Provide the [x, y] coordinate of the cell's center where the given text is located.  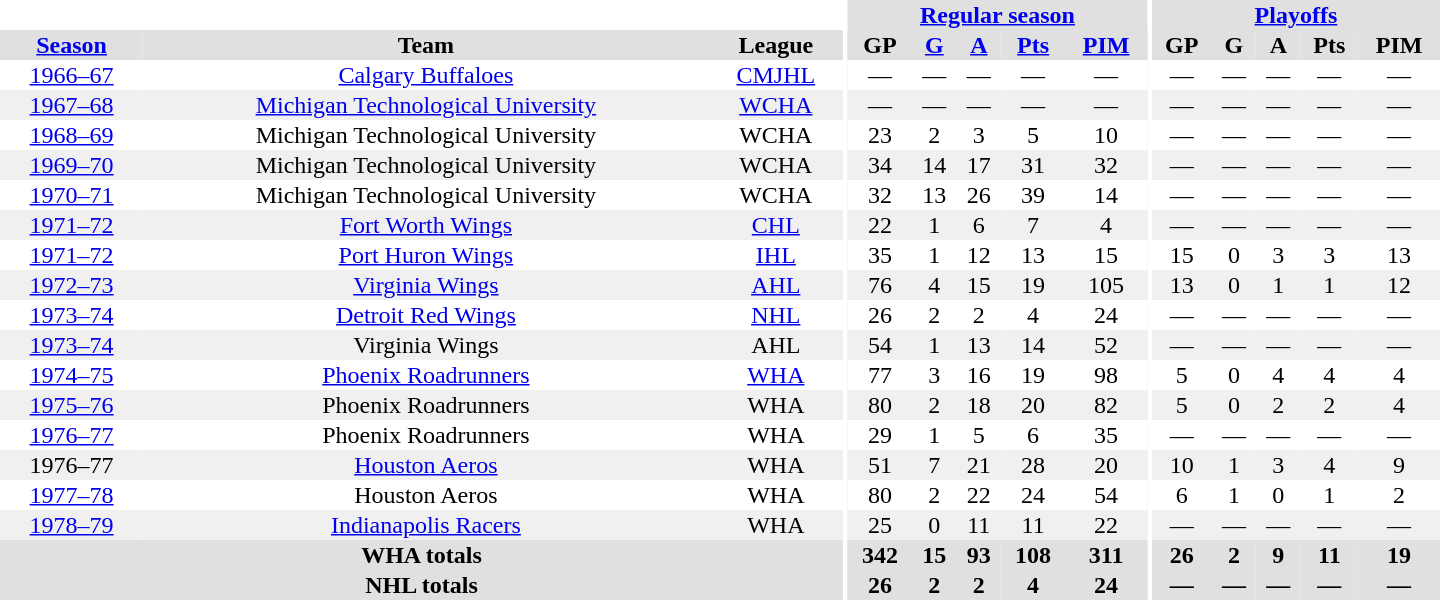
Fort Worth Wings [426, 225]
WHA totals [422, 555]
77 [880, 375]
NHL totals [422, 585]
1970–71 [72, 195]
CHL [776, 225]
IHL [776, 255]
Port Huron Wings [426, 255]
1968–69 [72, 135]
16 [979, 375]
CMJHL [776, 75]
1972–73 [72, 285]
108 [1033, 555]
Team [426, 45]
1978–79 [72, 525]
21 [979, 465]
Season [72, 45]
17 [979, 165]
Indianapolis Racers [426, 525]
18 [979, 405]
76 [880, 285]
82 [1106, 405]
98 [1106, 375]
52 [1106, 345]
25 [880, 525]
1967–68 [72, 105]
34 [880, 165]
29 [880, 435]
1969–70 [72, 165]
51 [880, 465]
1966–67 [72, 75]
342 [880, 555]
28 [1033, 465]
Calgary Buffaloes [426, 75]
93 [979, 555]
1975–76 [72, 405]
Playoffs [1296, 15]
1977–78 [72, 495]
Detroit Red Wings [426, 315]
39 [1033, 195]
105 [1106, 285]
23 [880, 135]
Regular season [998, 15]
31 [1033, 165]
League [776, 45]
NHL [776, 315]
1974–75 [72, 375]
311 [1106, 555]
